Extract the [X, Y] coordinate from the center of the cell holding the provided text.  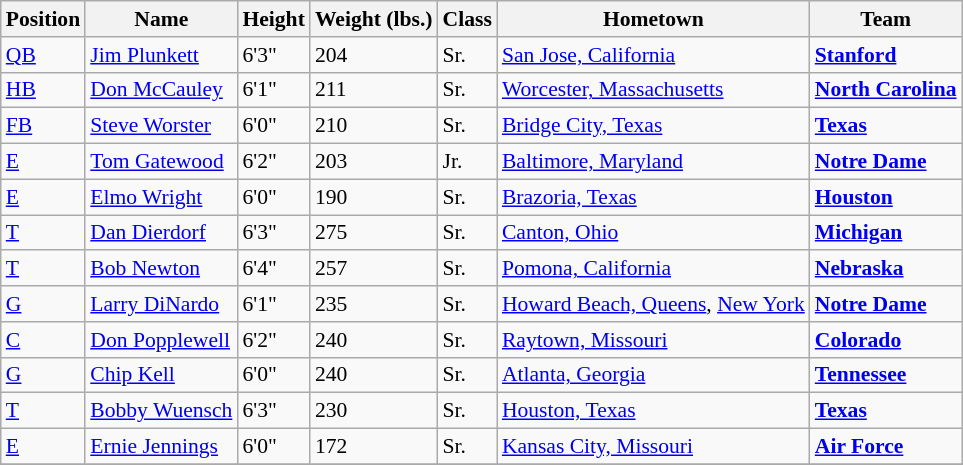
172 [374, 447]
Atlanta, Georgia [654, 375]
230 [374, 411]
Position [43, 19]
257 [374, 269]
Class [468, 19]
Don McCauley [161, 90]
190 [374, 197]
Canton, Ohio [654, 233]
Baltimore, Maryland [654, 162]
Tom Gatewood [161, 162]
Howard Beach, Queens, New York [654, 304]
210 [374, 126]
203 [374, 162]
North Carolina [886, 90]
Pomona, California [654, 269]
Hometown [654, 19]
Don Popplewell [161, 340]
Tennessee [886, 375]
FB [43, 126]
Bob Newton [161, 269]
Worcester, Massachusetts [654, 90]
235 [374, 304]
Jr. [468, 162]
Ernie Jennings [161, 447]
Steve Worster [161, 126]
211 [374, 90]
Air Force [886, 447]
Houston, Texas [654, 411]
Kansas City, Missouri [654, 447]
Colorado [886, 340]
San Jose, California [654, 55]
Raytown, Missouri [654, 340]
Brazoria, Texas [654, 197]
Houston [886, 197]
Nebraska [886, 269]
Bridge City, Texas [654, 126]
Weight (lbs.) [374, 19]
Team [886, 19]
Elmo Wright [161, 197]
275 [374, 233]
Name [161, 19]
Chip Kell [161, 375]
Michigan [886, 233]
QB [43, 55]
Bobby Wuensch [161, 411]
6'4" [273, 269]
Height [273, 19]
Dan Dierdorf [161, 233]
Stanford [886, 55]
C [43, 340]
Jim Plunkett [161, 55]
Larry DiNardo [161, 304]
HB [43, 90]
204 [374, 55]
